Provide the (X, Y) coordinate of the cell's center where the given text is located.  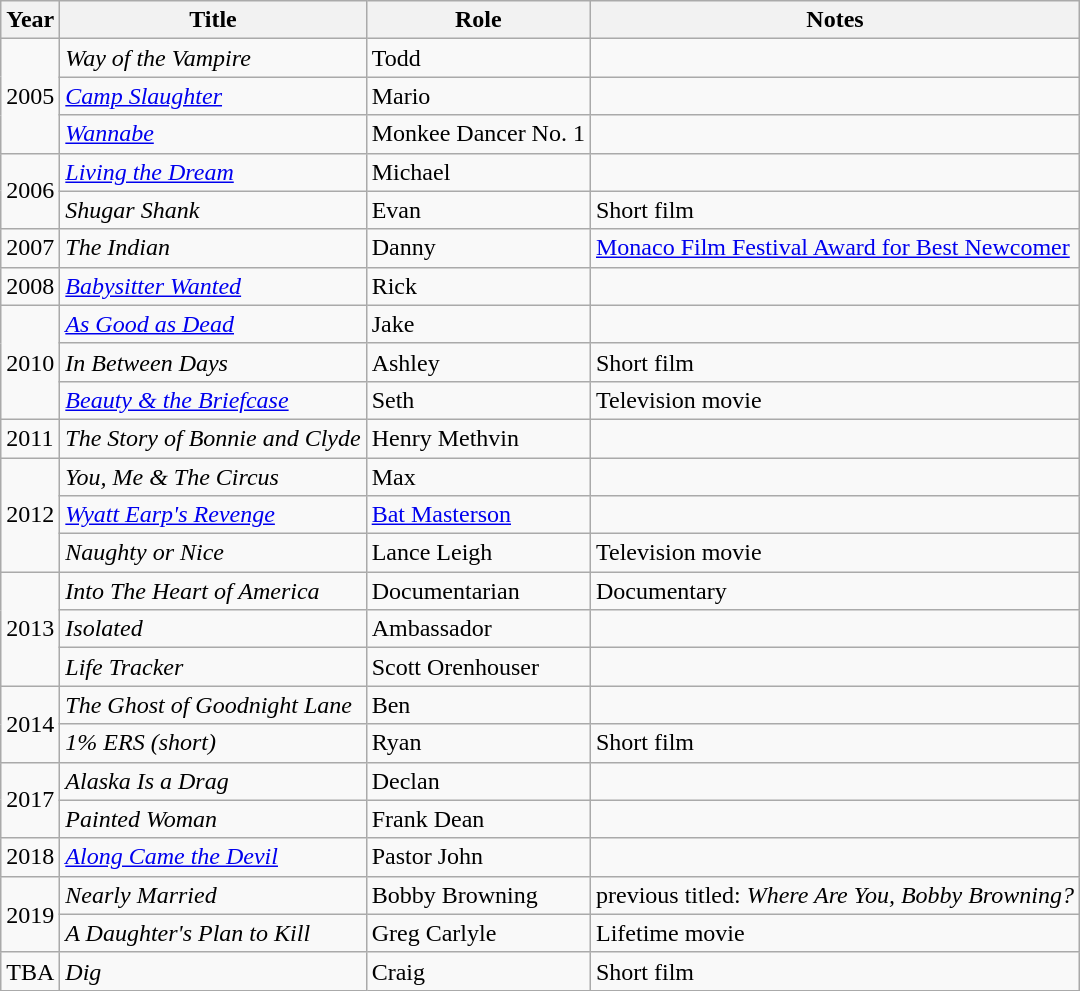
The Ghost of Goodnight Lane (213, 705)
2017 (30, 800)
Way of the Vampire (213, 58)
Role (478, 20)
Babysitter Wanted (213, 286)
Ben (478, 705)
Documentary (834, 591)
2011 (30, 438)
2013 (30, 629)
Ambassador (478, 629)
Mario (478, 96)
Ryan (478, 743)
Nearly Married (213, 895)
Documentarian (478, 591)
Todd (478, 58)
Rick (478, 286)
Painted Woman (213, 819)
Monkee Dancer No. 1 (478, 134)
TBA (30, 971)
Naughty or Nice (213, 553)
Living the Dream (213, 172)
Frank Dean (478, 819)
Life Tracker (213, 667)
Shugar Shank (213, 210)
2012 (30, 515)
The Story of Bonnie and Clyde (213, 438)
Camp Slaughter (213, 96)
Craig (478, 971)
Declan (478, 781)
2014 (30, 724)
Scott Orenhouser (478, 667)
Lance Leigh (478, 553)
Wannabe (213, 134)
Bat Masterson (478, 515)
Wyatt Earp's Revenge (213, 515)
2008 (30, 286)
2007 (30, 248)
Isolated (213, 629)
2019 (30, 914)
Seth (478, 400)
A Daughter's Plan to Kill (213, 933)
2010 (30, 362)
Michael (478, 172)
Beauty & the Briefcase (213, 400)
Jake (478, 324)
As Good as Dead (213, 324)
Title (213, 20)
Bobby Browning (478, 895)
2005 (30, 96)
Greg Carlyle (478, 933)
2006 (30, 191)
Pastor John (478, 857)
You, Me & The Circus (213, 477)
Monaco Film Festival Award for Best Newcomer (834, 248)
1% ERS (short) (213, 743)
The Indian (213, 248)
2018 (30, 857)
Dig (213, 971)
previous titled: Where Are You, Bobby Browning? (834, 895)
Into The Heart of America (213, 591)
Alaska Is a Drag (213, 781)
Henry Methvin (478, 438)
Ashley (478, 362)
Notes (834, 20)
Year (30, 20)
Lifetime movie (834, 933)
Evan (478, 210)
Along Came the Devil (213, 857)
Max (478, 477)
In Between Days (213, 362)
Danny (478, 248)
